Return the [X, Y] coordinate for the center point of the cell that contains the specified text.  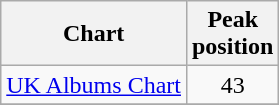
Peakposition [232, 34]
43 [232, 85]
Chart [94, 34]
UK Albums Chart [94, 85]
